Return [X, Y] of the center of cell containing provided text 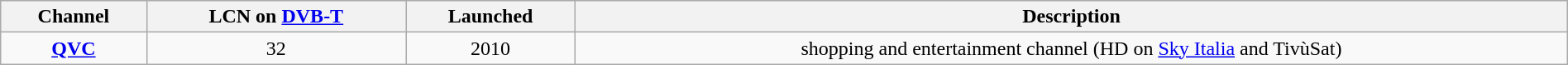
Description [1072, 17]
shopping and entertainment channel (HD on Sky Italia and TivùSat) [1072, 48]
32 [276, 48]
LCN on DVB-T [276, 17]
QVC [74, 48]
Channel [74, 17]
2010 [490, 48]
Launched [490, 17]
